Detect which cell encompasses the target text, then output its (X, Y) center coordinate. 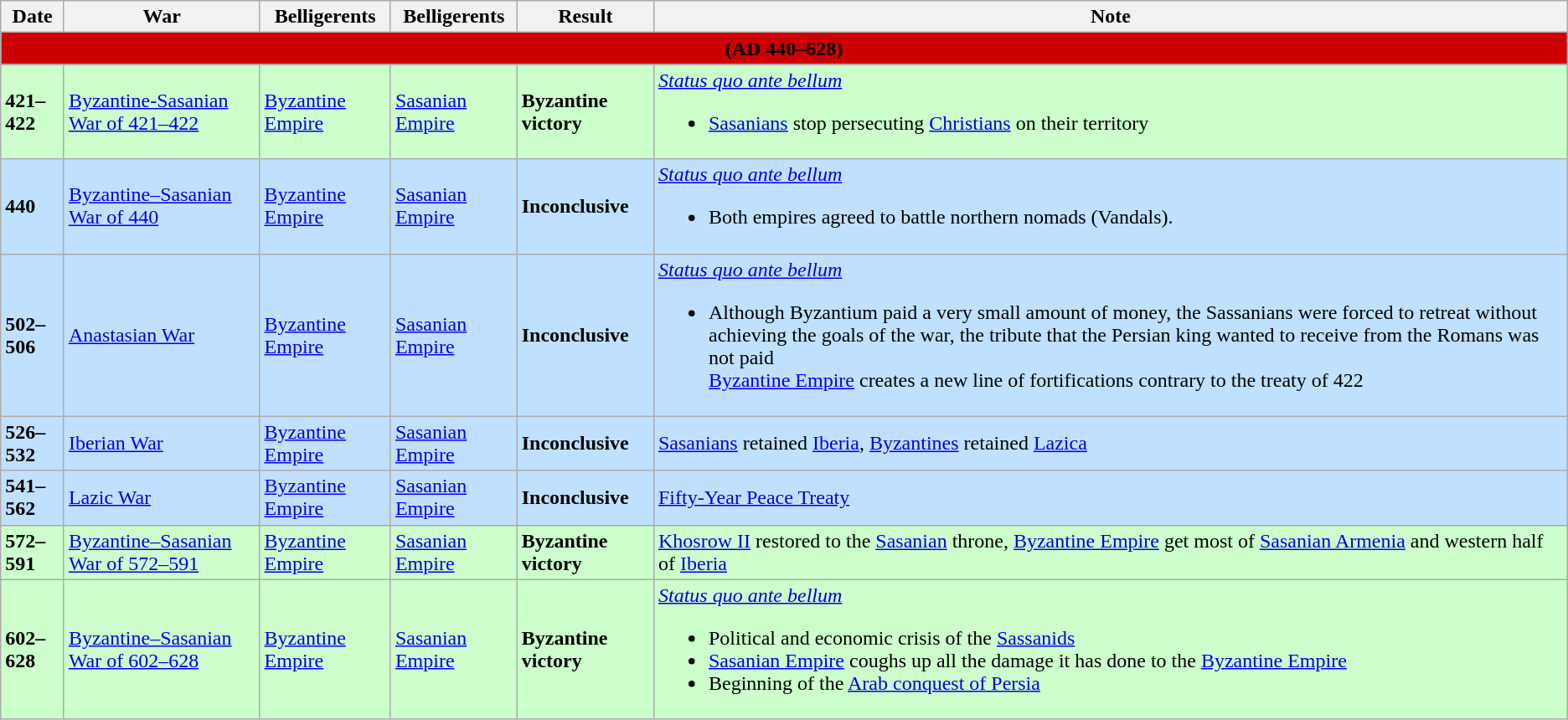
Status quo ante bellumSasanians stop persecuting Christians on their territory (1111, 112)
526–532 (33, 444)
Byzantine–Sasanian War of 440 (162, 206)
Note (1111, 17)
502–506 (33, 335)
Date (33, 17)
Result (585, 17)
Khosrow II restored to the Sasanian throne, Byzantine Empire get most of Sasanian Armenia and western half of Iberia (1111, 553)
Byzantine–Sasanian War of 602–628 (162, 650)
Status quo ante bellumBoth empires agreed to battle northern nomads (Vandals). (1111, 206)
541–562 (33, 497)
Sasanians retained Iberia, Byzantines retained Lazica (1111, 444)
Lazic War (162, 497)
440 (33, 206)
421–422 (33, 112)
Anastasian War (162, 335)
War (162, 17)
Iberian War (162, 444)
Fifty-Year Peace Treaty (1111, 497)
Byzantine-Sasanian War of 421–422 (162, 112)
(AD 440–628) (784, 49)
572–591 (33, 553)
Byzantine–Sasanian War of 572–591 (162, 553)
602–628 (33, 650)
